Scan for the cell matching the given text and deliver its [X, Y] coordinate at center. 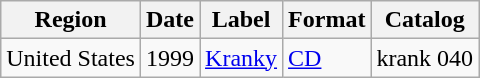
Format [327, 20]
Catalog [425, 20]
1999 [170, 58]
CD [327, 58]
United States [71, 58]
Label [242, 20]
Kranky [242, 58]
Region [71, 20]
krank 040 [425, 58]
Date [170, 20]
